Identify which cell holds the provided text, then report its (x, y) central coordinate. 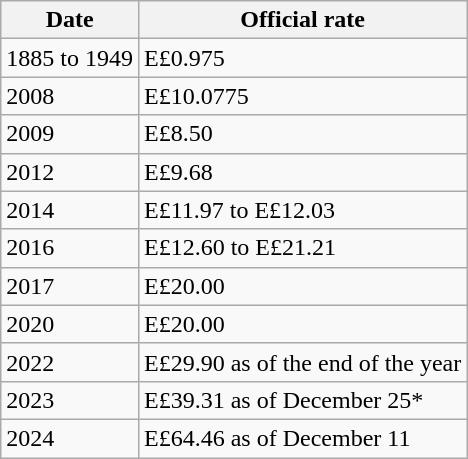
E£8.50 (302, 134)
E£10.0775 (302, 96)
2023 (70, 400)
2024 (70, 438)
Date (70, 20)
E£39.31 as of December 25* (302, 400)
E£0.975 (302, 58)
Official rate (302, 20)
E£9.68 (302, 172)
2014 (70, 210)
2012 (70, 172)
2016 (70, 248)
E£64.46 as of December 11 (302, 438)
E£12.60 to E£21.21 (302, 248)
1885 to 1949 (70, 58)
2020 (70, 324)
2008 (70, 96)
E£29.90 as of the end of the year (302, 362)
2017 (70, 286)
2022 (70, 362)
2009 (70, 134)
E£11.97 to E£12.03 (302, 210)
